Find where the given text appears and provide that cell's center as [X, Y] coordinate. 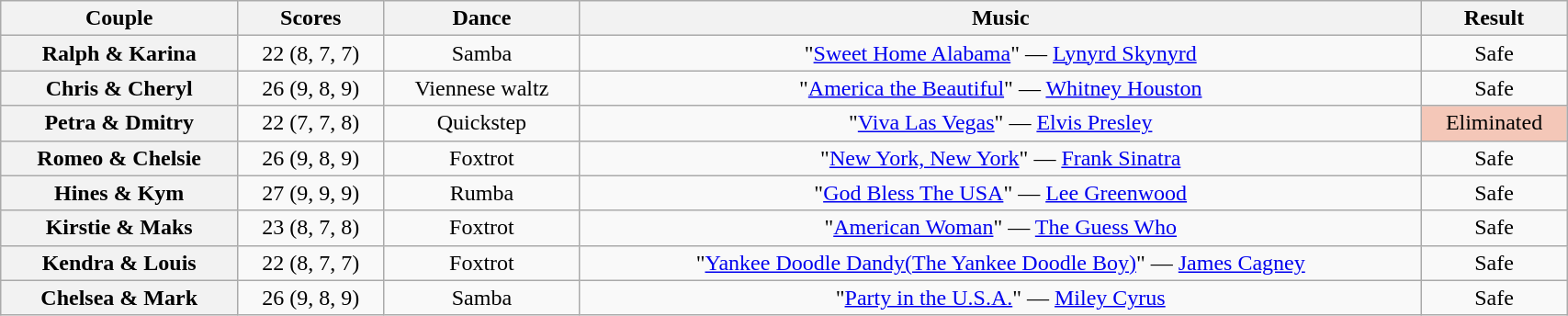
Viennese waltz [481, 88]
Kendra & Louis [119, 263]
Music [1000, 18]
Result [1494, 18]
Ralph & Karina [119, 53]
23 (8, 7, 8) [310, 228]
27 (9, 9, 9) [310, 193]
"America the Beautiful" — Whitney Houston [1000, 88]
Quickstep [481, 123]
Hines & Kym [119, 193]
Romeo & Chelsie [119, 158]
"Yankee Doodle Dandy(The Yankee Doodle Boy)" — James Cagney [1000, 263]
Couple [119, 18]
Chelsea & Mark [119, 298]
"Sweet Home Alabama" — Lynyrd Skynyrd [1000, 53]
"God Bless The USA" — Lee Greenwood [1000, 193]
"Party in the U.S.A." — Miley Cyrus [1000, 298]
Eliminated [1494, 123]
Scores [310, 18]
Kirstie & Maks [119, 228]
Dance [481, 18]
Chris & Cheryl [119, 88]
"American Woman" — The Guess Who [1000, 228]
22 (7, 7, 8) [310, 123]
Rumba [481, 193]
"New York, New York" — Frank Sinatra [1000, 158]
Petra & Dmitry [119, 123]
"Viva Las Vegas" — Elvis Presley [1000, 123]
